Extract the [x, y] coordinate from the center of the cell holding the provided text.  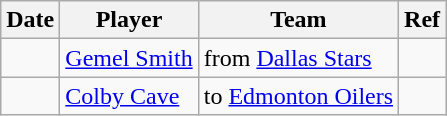
to Edmonton Oilers [298, 96]
Colby Cave [129, 96]
Team [298, 20]
Player [129, 20]
Ref [422, 20]
Date [30, 20]
Gemel Smith [129, 58]
from Dallas Stars [298, 58]
